Return the (X, Y) coordinate for the center point of the cell that contains the specified text.  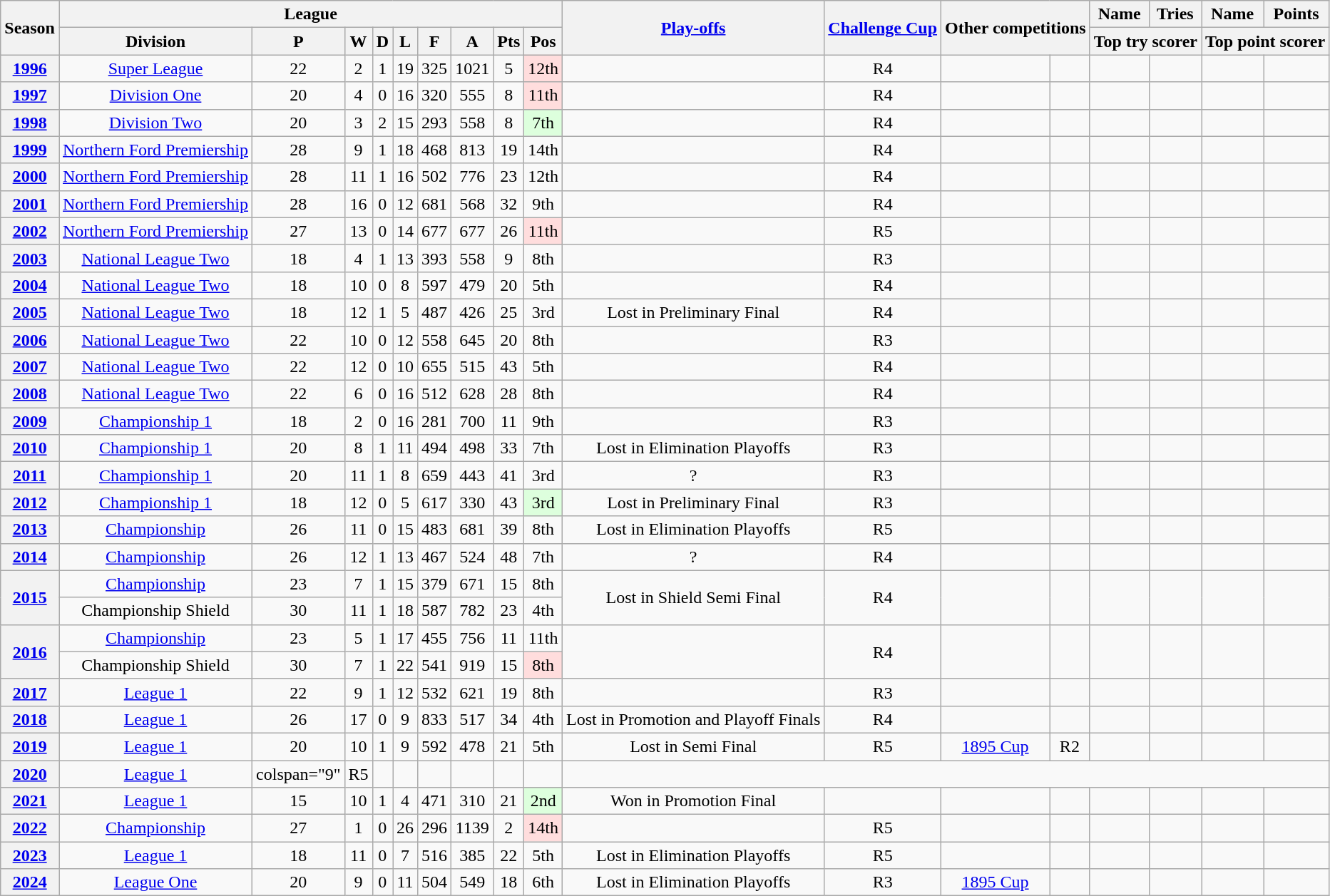
League One (155, 882)
671 (472, 584)
700 (472, 421)
D (382, 41)
2020 (30, 773)
310 (472, 801)
517 (472, 719)
2nd (543, 801)
Lost in Shield Semi Final (693, 597)
1997 (30, 96)
Tries (1175, 14)
Top try scorer (1145, 41)
833 (435, 719)
919 (472, 665)
2010 (30, 448)
1999 (30, 150)
W (358, 41)
Other competitions (1016, 28)
2018 (30, 719)
592 (435, 746)
587 (435, 611)
483 (435, 530)
502 (435, 177)
379 (435, 584)
2012 (30, 503)
628 (472, 394)
2021 (30, 801)
524 (472, 557)
325 (435, 68)
L (405, 41)
6th (543, 882)
colspan="9" (299, 773)
2009 (30, 421)
478 (472, 746)
41 (509, 475)
515 (472, 367)
296 (435, 828)
487 (435, 312)
455 (435, 638)
471 (435, 801)
2002 (30, 231)
426 (472, 312)
617 (435, 503)
393 (435, 258)
467 (435, 557)
468 (435, 150)
League (310, 14)
2008 (30, 394)
512 (435, 394)
645 (472, 340)
281 (435, 421)
568 (472, 204)
Challenge Cup (883, 28)
P (299, 41)
2006 (30, 340)
2014 (30, 557)
655 (435, 367)
48 (509, 557)
330 (472, 503)
498 (472, 448)
541 (435, 665)
2019 (30, 746)
1998 (30, 123)
782 (472, 611)
2001 (30, 204)
1996 (30, 68)
597 (435, 285)
Top point scorer (1265, 41)
14 (405, 231)
39 (509, 530)
659 (435, 475)
555 (472, 96)
2000 (30, 177)
549 (472, 882)
516 (435, 855)
Division (155, 41)
33 (509, 448)
R2 (1070, 746)
2017 (30, 692)
Lost in Semi Final (693, 746)
385 (472, 855)
1139 (472, 828)
293 (435, 123)
443 (472, 475)
25 (509, 312)
32 (509, 204)
756 (472, 638)
2023 (30, 855)
Lost in Promotion and Playoff Finals (693, 719)
494 (435, 448)
2007 (30, 367)
813 (472, 150)
2016 (30, 652)
504 (435, 882)
2005 (30, 312)
A (472, 41)
Pos (543, 41)
776 (472, 177)
Division Two (155, 123)
1021 (472, 68)
2015 (30, 597)
2011 (30, 475)
479 (472, 285)
2022 (30, 828)
532 (435, 692)
2024 (30, 882)
Won in Promotion Final (693, 801)
Points (1296, 14)
F (435, 41)
2003 (30, 258)
2013 (30, 530)
34 (509, 719)
621 (472, 692)
2004 (30, 285)
Division One (155, 96)
Season (30, 28)
6 (358, 394)
Play-offs (693, 28)
Super League (155, 68)
Pts (509, 41)
3 (358, 123)
320 (435, 96)
